Pinpoint the cell where the given text exists, returning its [X, Y] midpoint coordinate. 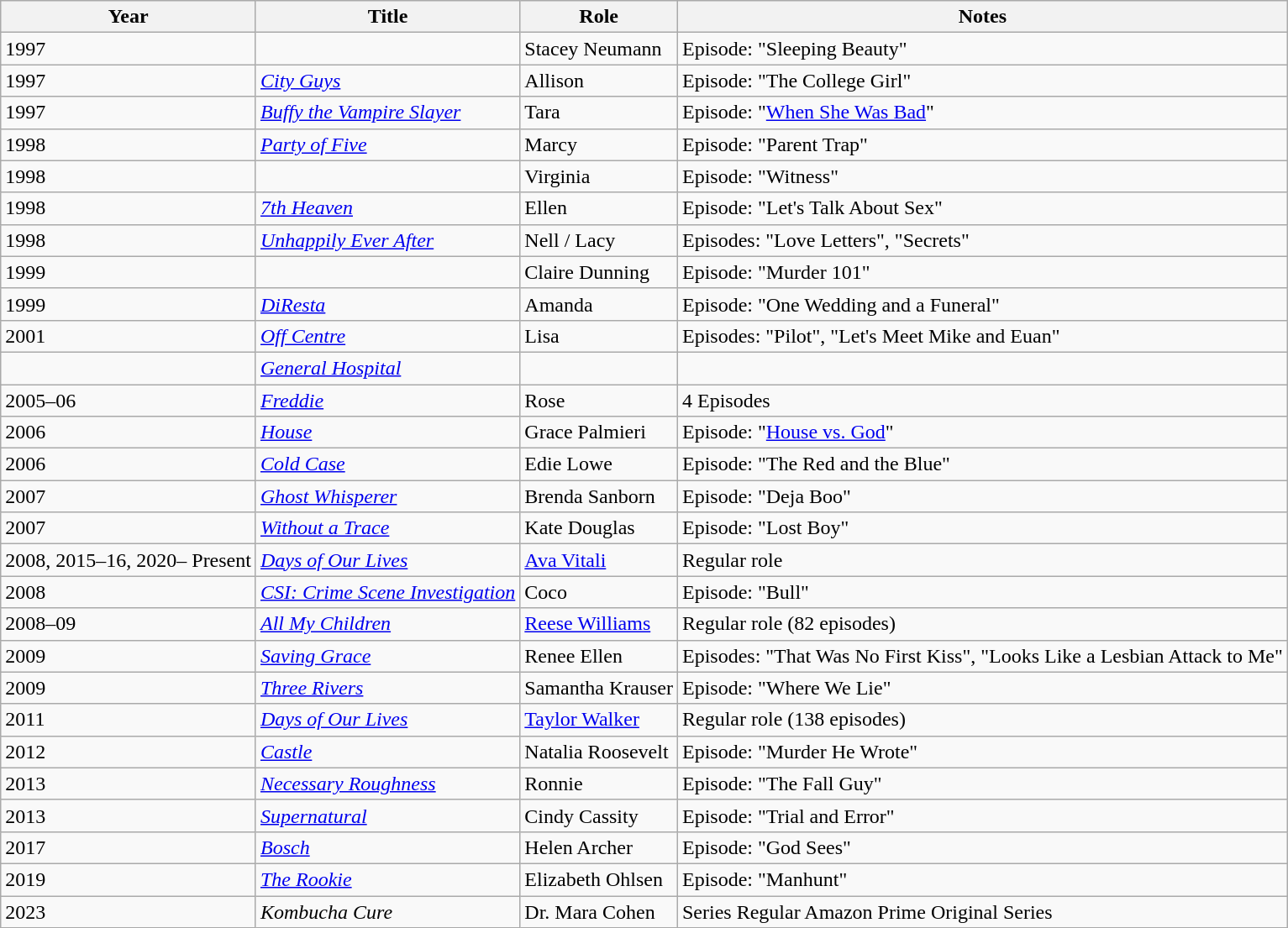
Grace Palmieri [599, 433]
Episode: "Manhunt" [982, 879]
Series Regular Amazon Prime Original Series [982, 911]
House [387, 433]
Rose [599, 401]
Party of Five [387, 144]
Saving Grace [387, 656]
Episode: "Where We Lie" [982, 688]
2008–09 [129, 624]
Episodes: "Pilot", "Let's Meet Mike and Euan" [982, 336]
Episode: "The Red and the Blue" [982, 464]
2017 [129, 847]
Tara [599, 113]
Ronnie [599, 784]
Ava Vitali [599, 560]
Bosch [387, 847]
Virginia [599, 176]
Castle [387, 752]
Unhappily Ever After [387, 240]
Episodes: "Love Letters", "Secrets" [982, 240]
Episode: "Deja Boo" [982, 496]
2011 [129, 720]
Episode: "God Sees" [982, 847]
Episode: "Murder 101" [982, 272]
Buffy the Vampire Slayer [387, 113]
Elizabeth Ohlsen [599, 879]
Necessary Roughness [387, 784]
Stacey Neumann [599, 49]
2008 [129, 592]
Regular role (138 episodes) [982, 720]
Episode: "Sleeping Beauty" [982, 49]
2012 [129, 752]
Episode: "Let's Talk About Sex" [982, 208]
2008, 2015–16, 2020– Present [129, 560]
Ghost Whisperer [387, 496]
Episode: "House vs. God" [982, 433]
Title [387, 17]
2005–06 [129, 401]
Amanda [599, 304]
Supernatural [387, 815]
Claire Dunning [599, 272]
Allison [599, 81]
Kombucha Cure [387, 911]
Notes [982, 17]
Edie Lowe [599, 464]
Regular role (82 episodes) [982, 624]
General Hospital [387, 368]
Episode: "Murder He Wrote" [982, 752]
Episode: "Parent Trap" [982, 144]
Nell / Lacy [599, 240]
Episode: "The Fall Guy" [982, 784]
2001 [129, 336]
All My Children [387, 624]
Natalia Roosevelt [599, 752]
Taylor Walker [599, 720]
Year [129, 17]
Renee Ellen [599, 656]
Brenda Sanborn [599, 496]
Episode: "Trial and Error" [982, 815]
4 Episodes [982, 401]
Episodes: "That Was No First Kiss", "Looks Like a Lesbian Attack to Me" [982, 656]
Helen Archer [599, 847]
Dr. Mara Cohen [599, 911]
Without a Trace [387, 528]
Episode: "Bull" [982, 592]
2023 [129, 911]
Coco [599, 592]
City Guys [387, 81]
Reese Williams [599, 624]
Off Centre [387, 336]
The Rookie [387, 879]
Samantha Krauser [599, 688]
CSI: Crime Scene Investigation [387, 592]
7th Heaven [387, 208]
Episode: "Lost Boy" [982, 528]
2019 [129, 879]
Freddie [387, 401]
Lisa [599, 336]
Kate Douglas [599, 528]
Three Rivers [387, 688]
Marcy [599, 144]
Episode: "Witness" [982, 176]
Episode: "One Wedding and a Funeral" [982, 304]
Cindy Cassity [599, 815]
Ellen [599, 208]
Episode: "When She Was Bad" [982, 113]
DiResta [387, 304]
Regular role [982, 560]
Cold Case [387, 464]
Role [599, 17]
Episode: "The College Girl" [982, 81]
